From the cell containing the given text, extract its center point as [X, Y] coordinate. 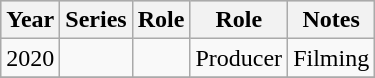
Series [96, 20]
Year [30, 20]
Filming [332, 58]
Notes [332, 20]
2020 [30, 58]
Producer [239, 58]
